Identify which cell holds the provided text, then report its (x, y) central coordinate. 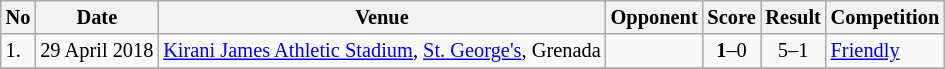
5–1 (794, 51)
Competition (885, 17)
29 April 2018 (96, 51)
1–0 (732, 51)
Friendly (885, 51)
Opponent (654, 17)
Result (794, 17)
No (18, 17)
Date (96, 17)
Score (732, 17)
1. (18, 51)
Venue (382, 17)
Kirani James Athletic Stadium, St. George's, Grenada (382, 51)
